Pinpoint the cell where the given text exists, returning its (x, y) midpoint coordinate. 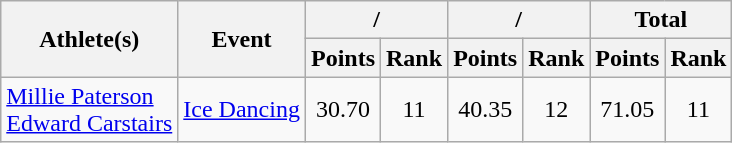
Ice Dancing (242, 110)
12 (556, 110)
Total (661, 20)
30.70 (342, 110)
Athlete(s) (90, 39)
40.35 (486, 110)
Event (242, 39)
Millie PatersonEdward Carstairs (90, 110)
71.05 (628, 110)
